Identify which cell holds the provided text, then report its [X, Y] central coordinate. 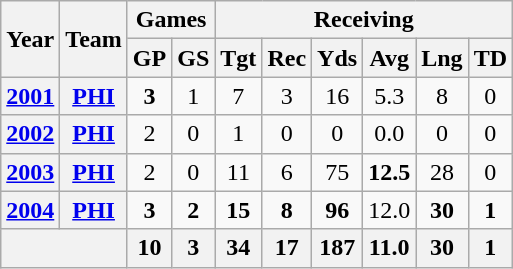
Avg [390, 58]
0.0 [390, 134]
11.0 [390, 248]
2001 [30, 96]
12.0 [390, 210]
96 [338, 210]
2004 [30, 210]
Year [30, 39]
Yds [338, 58]
2003 [30, 172]
16 [338, 96]
TD [490, 58]
GS [194, 58]
12.5 [390, 172]
15 [238, 210]
187 [338, 248]
GP [149, 58]
Rec [287, 58]
10 [149, 248]
17 [287, 248]
6 [287, 172]
5.3 [390, 96]
Receiving [364, 20]
Tgt [238, 58]
11 [238, 172]
2002 [30, 134]
28 [442, 172]
Games [170, 20]
7 [238, 96]
Team [94, 39]
75 [338, 172]
Lng [442, 58]
34 [238, 248]
